Extract the (X, Y) coordinate from the center of the cell holding the provided text.  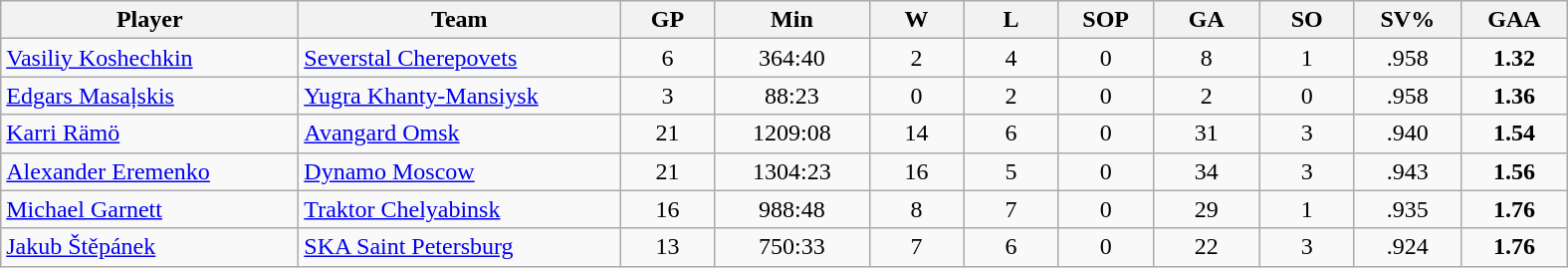
.924 (1408, 247)
Karri Rämö (149, 134)
GA (1207, 20)
5 (1011, 171)
14 (916, 134)
GAA (1513, 20)
Player (149, 20)
1.36 (1513, 96)
Michael Garnett (149, 209)
.935 (1408, 209)
88:23 (792, 96)
1.32 (1513, 58)
Yugra Khanty-Mansiysk (460, 96)
Traktor Chelyabinsk (460, 209)
.940 (1408, 134)
Severstal Cherepovets (460, 58)
13 (667, 247)
34 (1207, 171)
Jakub Štěpánek (149, 247)
750:33 (792, 247)
W (916, 20)
SO (1306, 20)
1.54 (1513, 134)
29 (1207, 209)
1304:23 (792, 171)
31 (1207, 134)
1209:08 (792, 134)
Dynamo Moscow (460, 171)
Avangard Omsk (460, 134)
Edgars Masaļskis (149, 96)
Vasiliy Koshechkin (149, 58)
364:40 (792, 58)
GP (667, 20)
SV% (1408, 20)
.943 (1408, 171)
22 (1207, 247)
Alexander Eremenko (149, 171)
Team (460, 20)
L (1011, 20)
SKA Saint Petersburg (460, 247)
4 (1011, 58)
SOP (1105, 20)
Min (792, 20)
988:48 (792, 209)
1.56 (1513, 171)
